From the cell containing the given text, extract its center point as [X, Y] coordinate. 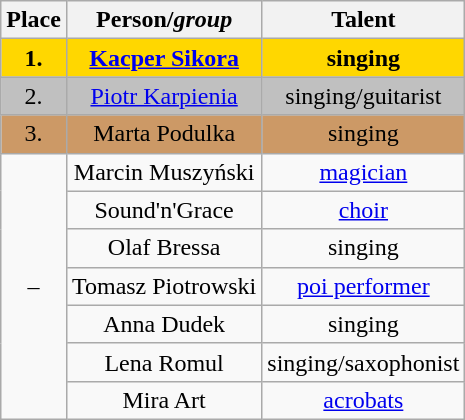
Sound'n'Grace [164, 210]
1. [34, 58]
singing/saxophonist [364, 362]
Talent [364, 20]
choir [364, 210]
Marta Podulka [164, 134]
3. [34, 134]
Place [34, 20]
Marcin Muszyński [164, 172]
acrobats [364, 400]
Person/group [164, 20]
Mira Art [164, 400]
– [34, 286]
Olaf Bressa [164, 248]
Piotr Karpienia [164, 96]
poi performer [364, 286]
magician [364, 172]
2. [34, 96]
Tomasz Piotrowski [164, 286]
Lena Romul [164, 362]
Kacper Sikora [164, 58]
Anna Dudek [164, 324]
singing/guitarist [364, 96]
